For the text-containing cell, return its midpoint in (X, Y) coordinate format. 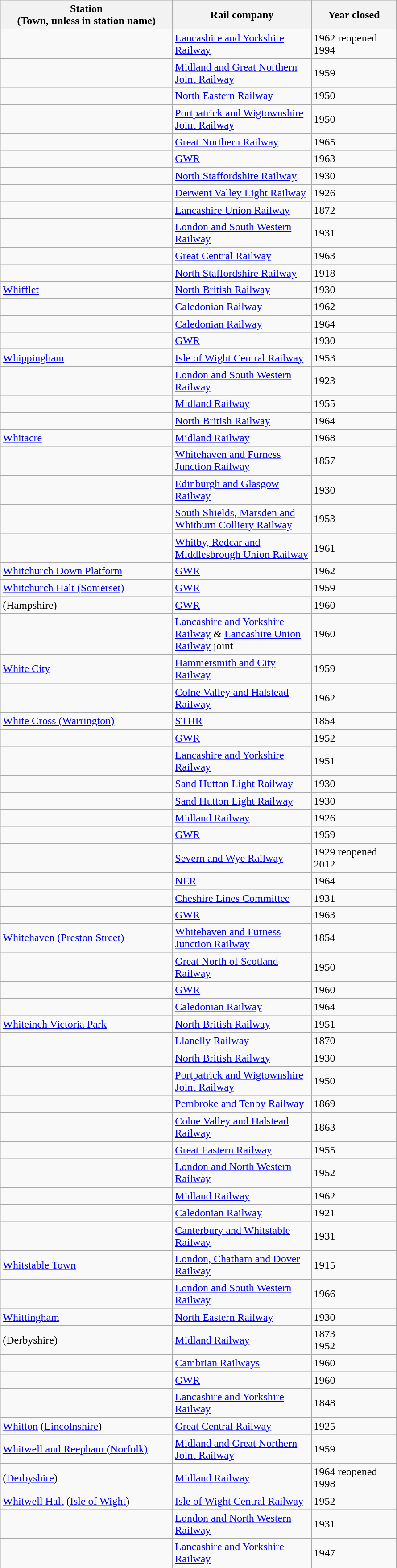
Whitchurch Down Platform (87, 571)
Great Northern Railway (242, 142)
1925 (354, 1426)
1863 (354, 1127)
1923 (354, 381)
1961 (354, 548)
Whitehaven (Preston Street) (87, 938)
1915 (354, 1265)
1872 (354, 210)
1869 (354, 1104)
Whitwell and Reepham (Norfolk) (87, 1449)
Lancashire and Yorkshire Railway & Lancashire Union Railway joint (242, 634)
1918 (354, 273)
STHR (242, 721)
Severn and Wye Railway (242, 858)
Whifflet (87, 290)
White Cross (Warrington) (87, 721)
Whitacre (87, 438)
1966 (354, 1294)
NER (242, 881)
Cheshire Lines Committee (242, 898)
Lancashire Union Railway (242, 210)
Year closed (354, 15)
Great Eastern Railway (242, 1150)
Pembroke and Tenby Railway (242, 1104)
1929 reopened 2012 (354, 858)
18731952 (354, 1340)
1968 (354, 438)
1962 reopened 1994 (354, 44)
White City (87, 669)
Cambrian Railways (242, 1363)
Llanelly Railway (242, 1041)
Rail company (242, 15)
Derwent Valley Light Railway (242, 193)
Whiteinch Victoria Park (87, 1024)
Station(Town, unless in station name) (87, 15)
London, Chatham and Dover Railway (242, 1265)
1947 (354, 1553)
Canterbury and Whitstable Railway (242, 1236)
Whitwell Halt (Isle of Wight) (87, 1501)
1870 (354, 1041)
Whippingham (87, 358)
Whitby, Redcar and Middlesbrough Union Railway (242, 548)
Whitton (Lincolnshire) (87, 1426)
Great North of Scotland Railway (242, 967)
South Shields, Marsden and Whitburn Colliery Railway (242, 519)
1848 (354, 1403)
(Hampshire) (87, 605)
Hammersmith and City Railway (242, 669)
Whitchurch Halt (Somerset) (87, 588)
1857 (354, 460)
Whittingham (87, 1317)
Whitstable Town (87, 1265)
Edinburgh and Glasgow Railway (242, 490)
1965 (354, 142)
1964 reopened 1998 (354, 1478)
1921 (354, 1213)
